Identify which cell holds the provided text, then report its (x, y) central coordinate. 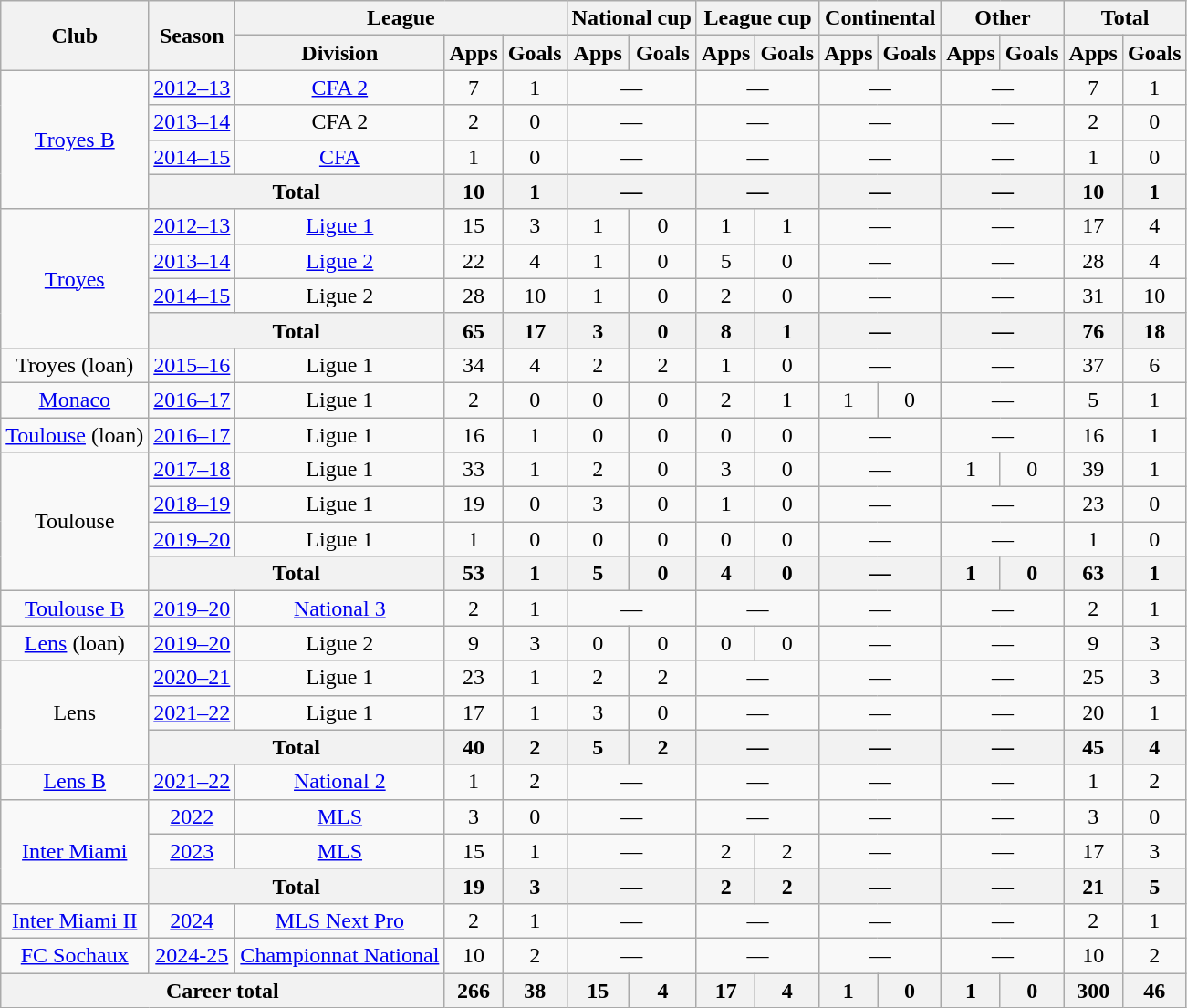
22 (474, 261)
300 (1093, 990)
2017–18 (192, 470)
2015–16 (192, 365)
Toulouse B (75, 608)
18 (1154, 330)
2024 (192, 920)
2018–19 (192, 504)
CFA (339, 157)
39 (1093, 470)
21 (1093, 886)
National cup (631, 18)
Lens (loan) (75, 643)
8 (725, 330)
Troyes B (75, 140)
Season (192, 36)
40 (474, 747)
46 (1154, 990)
37 (1093, 365)
25 (1093, 678)
Toulouse (75, 522)
33 (474, 470)
Other (1003, 18)
League (401, 18)
266 (474, 990)
National 2 (339, 782)
65 (474, 330)
Club (75, 36)
Inter Miami II (75, 920)
2023 (192, 851)
38 (535, 990)
Lens (75, 712)
2020–21 (192, 678)
Lens B (75, 782)
34 (474, 365)
Continental (880, 18)
63 (1093, 574)
53 (474, 574)
45 (1093, 747)
Inter Miami (75, 851)
National 3 (339, 608)
31 (1093, 296)
FC Sochaux (75, 955)
76 (1093, 330)
MLS Next Pro (339, 920)
Monaco (75, 400)
20 (1093, 712)
Troyes (loan) (75, 365)
Division (339, 53)
Career total (223, 990)
Troyes (75, 278)
2022 (192, 816)
League cup (757, 18)
Championnat National (339, 955)
Toulouse (loan) (75, 435)
6 (1154, 365)
2024-25 (192, 955)
